Return [x, y] of the center of cell containing provided text 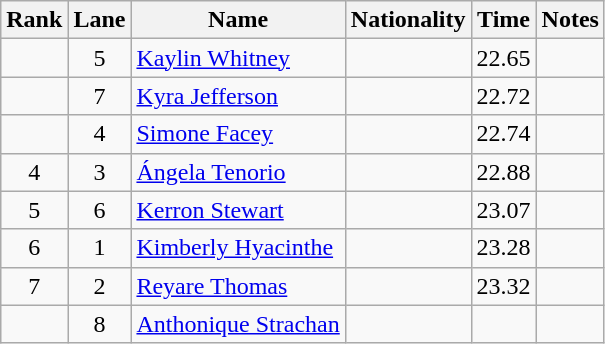
22.65 [504, 58]
22.88 [504, 172]
23.32 [504, 286]
8 [100, 324]
Kimberly Hyacinthe [238, 248]
Kaylin Whitney [238, 58]
Name [238, 20]
Notes [570, 20]
22.74 [504, 134]
Lane [100, 20]
Kyra Jefferson [238, 96]
23.07 [504, 210]
Nationality [408, 20]
23.28 [504, 248]
Time [504, 20]
2 [100, 286]
Ángela Tenorio [238, 172]
Anthonique Strachan [238, 324]
1 [100, 248]
Simone Facey [238, 134]
Reyare Thomas [238, 286]
3 [100, 172]
Kerron Stewart [238, 210]
Rank [34, 20]
22.72 [504, 96]
